Pinpoint the cell where the given text exists, returning its [x, y] midpoint coordinate. 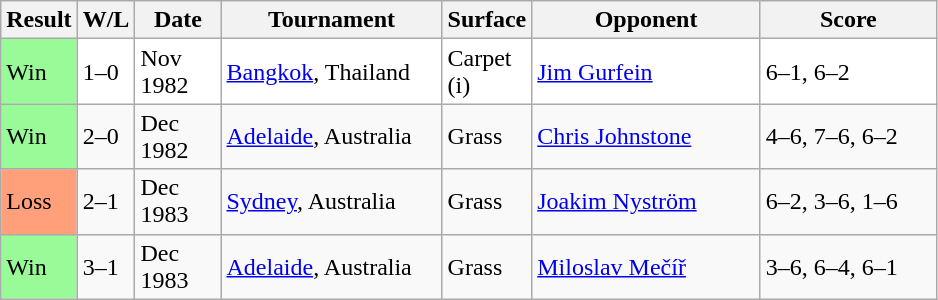
2–0 [106, 136]
Tournament [332, 20]
4–6, 7–6, 6–2 [848, 136]
W/L [106, 20]
Chris Johnstone [646, 136]
6–2, 3–6, 1–6 [848, 202]
2–1 [106, 202]
3–6, 6–4, 6–1 [848, 266]
Date [178, 20]
Carpet (i) [487, 72]
1–0 [106, 72]
Loss [39, 202]
Surface [487, 20]
6–1, 6–2 [848, 72]
Score [848, 20]
Bangkok, Thailand [332, 72]
Result [39, 20]
Opponent [646, 20]
Sydney, Australia [332, 202]
3–1 [106, 266]
Jim Gurfein [646, 72]
Miloslav Mečíř [646, 266]
Dec 1982 [178, 136]
Joakim Nyström [646, 202]
Nov 1982 [178, 72]
